Pinpoint the cell where the given text exists, returning its (x, y) midpoint coordinate. 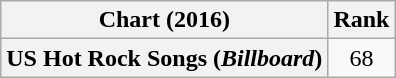
Rank (362, 20)
US Hot Rock Songs (Billboard) (164, 58)
68 (362, 58)
Chart (2016) (164, 20)
